Identify which cell holds the provided text, then report its (x, y) central coordinate. 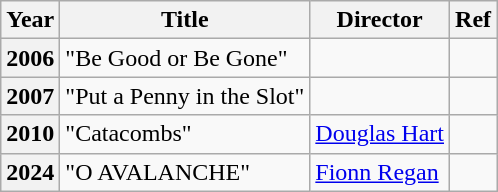
Year (30, 20)
"Catacombs" (185, 134)
2006 (30, 58)
Director (380, 20)
Ref (474, 20)
Douglas Hart (380, 134)
"Put a Penny in the Slot" (185, 96)
"Be Good or Be Gone" (185, 58)
"O AVALANCHE" (185, 172)
Fionn Regan (380, 172)
Title (185, 20)
2010 (30, 134)
2024 (30, 172)
2007 (30, 96)
